Find where the given text appears and provide that cell's center as [X, Y] coordinate. 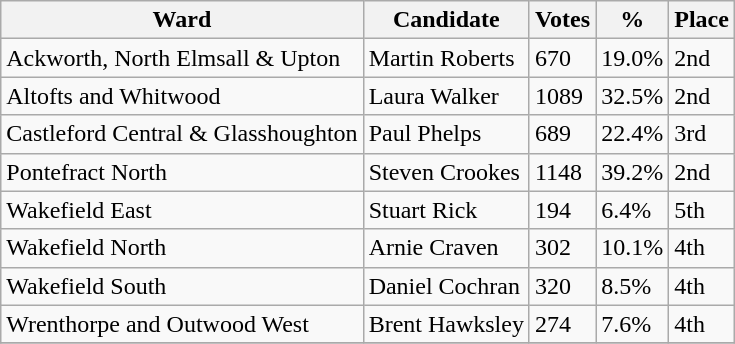
274 [562, 324]
8.5% [632, 286]
5th [702, 210]
6.4% [632, 210]
19.0% [632, 58]
Arnie Craven [446, 248]
Place [702, 20]
302 [562, 248]
7.6% [632, 324]
Altofts and Whitwood [182, 96]
Ackworth, North Elmsall & Upton [182, 58]
% [632, 20]
Wakefield East [182, 210]
39.2% [632, 172]
1148 [562, 172]
Ward [182, 20]
Wakefield South [182, 286]
1089 [562, 96]
Stuart Rick [446, 210]
194 [562, 210]
22.4% [632, 134]
10.1% [632, 248]
Laura Walker [446, 96]
Paul Phelps [446, 134]
3rd [702, 134]
320 [562, 286]
Daniel Cochran [446, 286]
Votes [562, 20]
Wrenthorpe and Outwood West [182, 324]
Pontefract North [182, 172]
Castleford Central & Glasshoughton [182, 134]
689 [562, 134]
Steven Crookes [446, 172]
Brent Hawksley [446, 324]
670 [562, 58]
Martin Roberts [446, 58]
Candidate [446, 20]
Wakefield North [182, 248]
32.5% [632, 96]
